For the text-containing cell, return its midpoint in [X, Y] coordinate format. 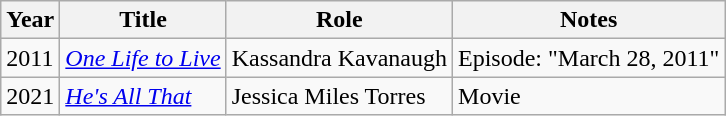
Role [339, 20]
He's All That [143, 96]
Kassandra Kavanaugh [339, 58]
2011 [30, 58]
2021 [30, 96]
Title [143, 20]
Notes [589, 20]
One Life to Live [143, 58]
Movie [589, 96]
Year [30, 20]
Episode: "March 28, 2011" [589, 58]
Jessica Miles Torres [339, 96]
